Return the [X, Y] coordinate for the center point of the cell that contains the specified text.  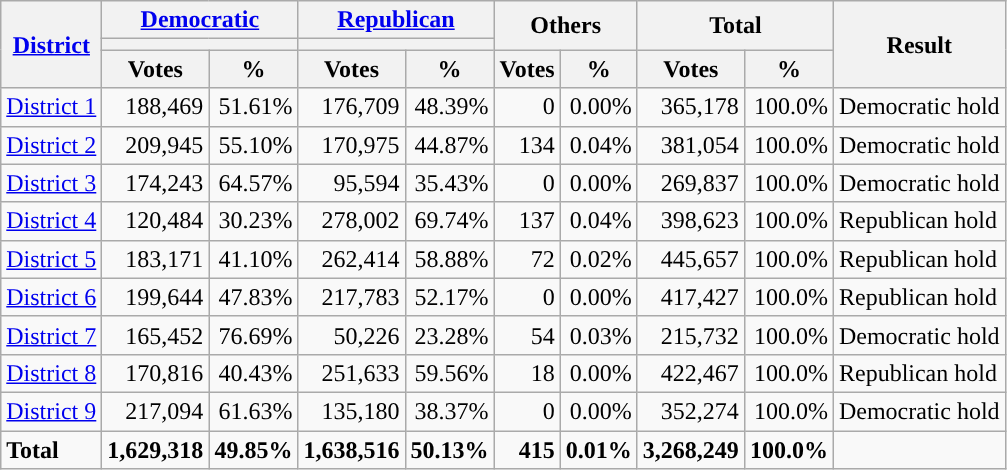
95,594 [352, 183]
District 2 [52, 145]
176,709 [352, 107]
District 9 [52, 411]
183,171 [156, 259]
District 4 [52, 221]
135,180 [352, 411]
Result [919, 44]
165,452 [156, 335]
137 [527, 221]
55.10% [254, 145]
1,638,516 [352, 449]
Republican [396, 20]
51.61% [254, 107]
170,816 [156, 373]
217,783 [352, 297]
Others [566, 26]
District 7 [52, 335]
3,268,249 [690, 449]
18 [527, 373]
30.23% [254, 221]
170,975 [352, 145]
35.43% [450, 183]
1,629,318 [156, 449]
64.57% [254, 183]
61.63% [254, 411]
Democratic [200, 20]
262,414 [352, 259]
365,178 [690, 107]
422,467 [690, 373]
445,657 [690, 259]
District 3 [52, 183]
48.39% [450, 107]
44.87% [450, 145]
120,484 [156, 221]
251,633 [352, 373]
0.03% [598, 335]
District 5 [52, 259]
134 [527, 145]
0.02% [598, 259]
76.69% [254, 335]
72 [527, 259]
269,837 [690, 183]
47.83% [254, 297]
188,469 [156, 107]
415 [527, 449]
417,427 [690, 297]
50,226 [352, 335]
352,274 [690, 411]
69.74% [450, 221]
54 [527, 335]
50.13% [450, 449]
41.10% [254, 259]
217,094 [156, 411]
52.17% [450, 297]
174,243 [156, 183]
40.43% [254, 373]
District 1 [52, 107]
District 6 [52, 297]
38.37% [450, 411]
209,945 [156, 145]
District [52, 44]
District 8 [52, 373]
23.28% [450, 335]
381,054 [690, 145]
398,623 [690, 221]
215,732 [690, 335]
58.88% [450, 259]
49.85% [254, 449]
278,002 [352, 221]
0.01% [598, 449]
59.56% [450, 373]
199,644 [156, 297]
